Find where the given text appears and provide that cell's center as [X, Y] coordinate. 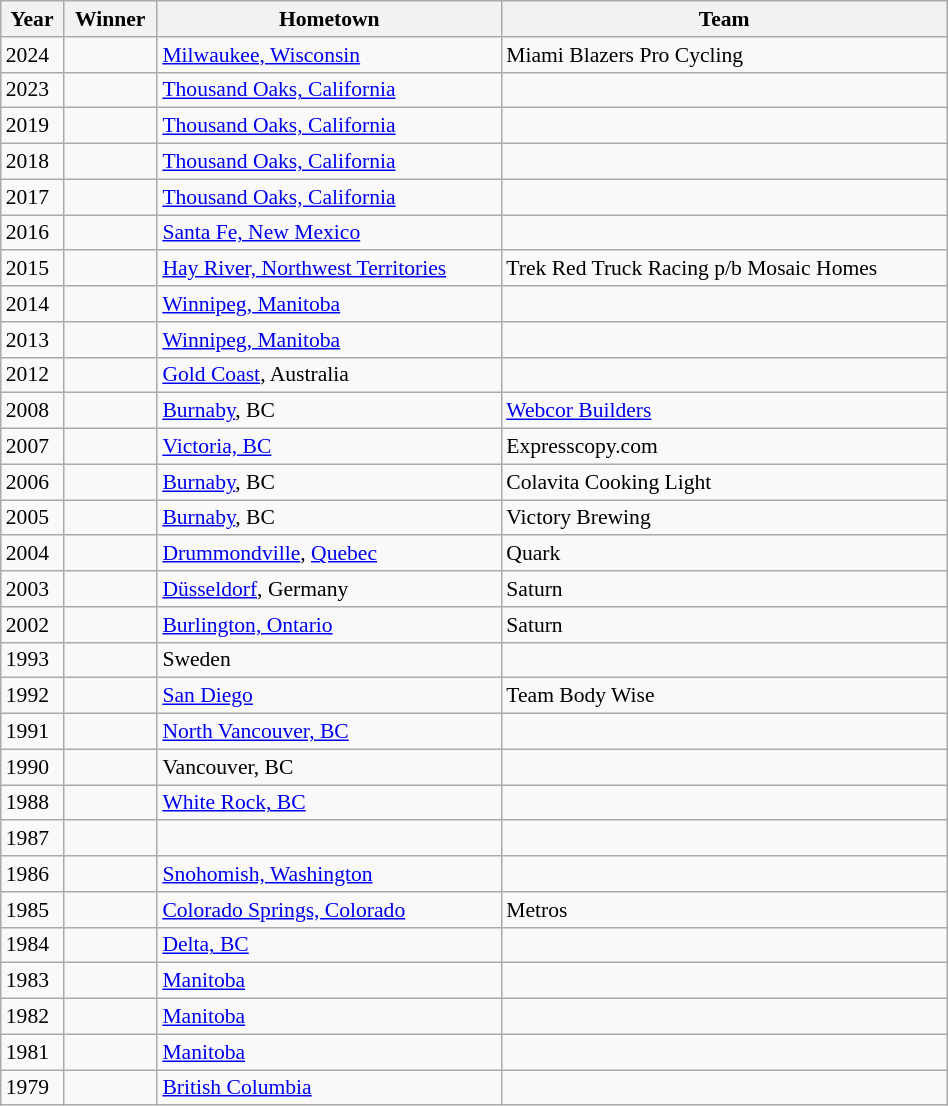
2019 [32, 126]
2012 [32, 375]
Expresscopy.com [724, 447]
2013 [32, 340]
1981 [32, 1052]
Team [724, 19]
2016 [32, 233]
1979 [32, 1088]
2008 [32, 411]
Winner [110, 19]
1985 [32, 910]
Snohomish, Washington [329, 874]
2015 [32, 269]
San Diego [329, 696]
Year [32, 19]
2018 [32, 162]
Santa Fe, New Mexico [329, 233]
1982 [32, 1017]
1983 [32, 981]
Düsseldorf, Germany [329, 589]
2023 [32, 90]
1988 [32, 803]
Gold Coast, Australia [329, 375]
2005 [32, 518]
Miami Blazers Pro Cycling [724, 55]
2004 [32, 554]
Metros [724, 910]
2014 [32, 304]
Burlington, Ontario [329, 625]
Drummondville, Quebec [329, 554]
2003 [32, 589]
1992 [32, 696]
1986 [32, 874]
Delta, BC [329, 945]
Colavita Cooking Light [724, 482]
Quark [724, 554]
1991 [32, 732]
Hay River, Northwest Territories [329, 269]
Sweden [329, 660]
1993 [32, 660]
White Rock, BC [329, 803]
2017 [32, 197]
Vancouver, BC [329, 767]
2006 [32, 482]
1987 [32, 839]
Hometown [329, 19]
Victoria, BC [329, 447]
Victory Brewing [724, 518]
Trek Red Truck Racing p/b Mosaic Homes [724, 269]
Colorado Springs, Colorado [329, 910]
North Vancouver, BC [329, 732]
2007 [32, 447]
British Columbia [329, 1088]
2002 [32, 625]
1984 [32, 945]
Team Body Wise [724, 696]
2024 [32, 55]
Webcor Builders [724, 411]
1990 [32, 767]
Milwaukee, Wisconsin [329, 55]
